Find where the given text appears and provide that cell's center as [x, y] coordinate. 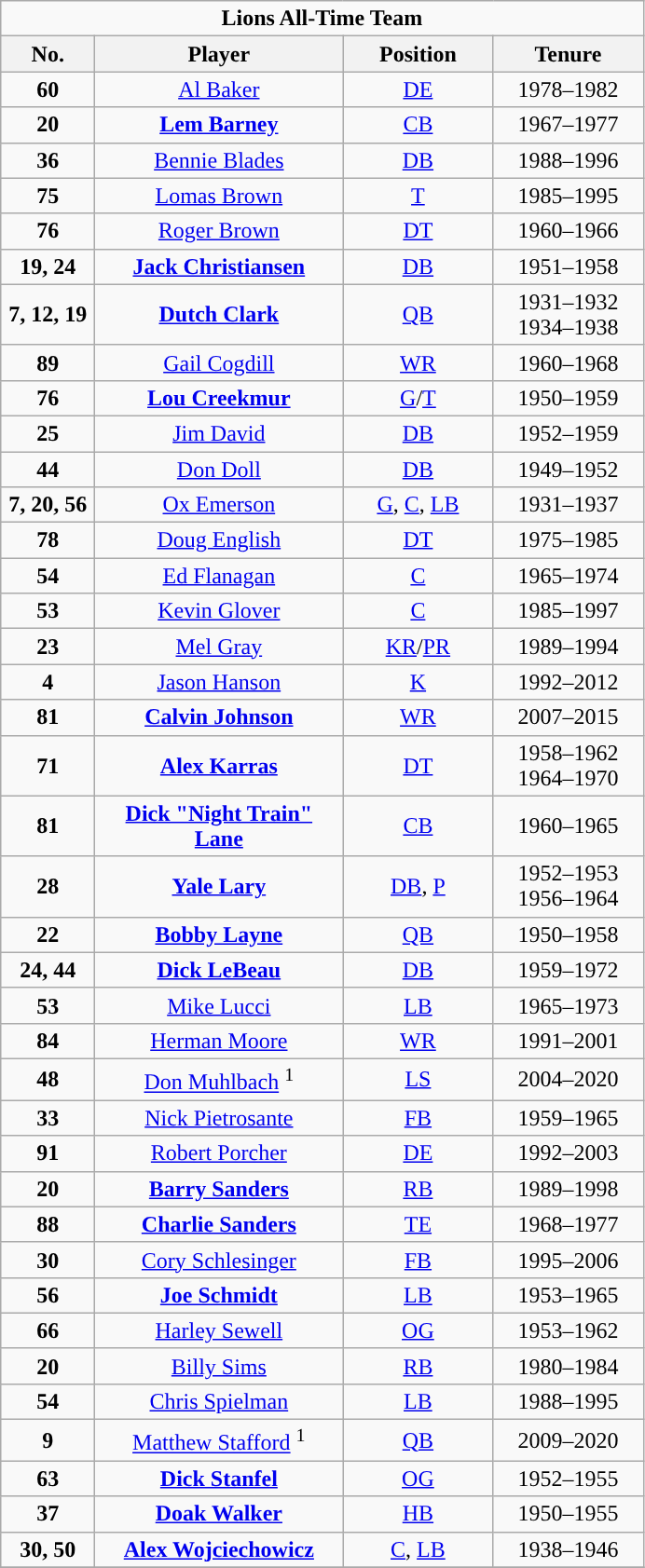
7, 12, 19 [48, 315]
23 [48, 647]
Alex Wojciechowicz [219, 1549]
33 [48, 1118]
Ox Emerson [219, 505]
1953–1962 [569, 1330]
Don Muhlbach 1 [219, 1079]
1952–1955 [569, 1479]
1960–1965 [569, 825]
Lions All-Time Team [322, 19]
Doug English [219, 540]
1989–1994 [569, 647]
Jack Christiansen [219, 266]
G, C, LB [418, 505]
1960–1966 [569, 231]
Lem Barney [219, 125]
KR/PR [418, 647]
4 [48, 682]
Alex Karras [219, 766]
2009–2020 [569, 1440]
66 [48, 1330]
1995–2006 [569, 1260]
19, 24 [48, 266]
Nick Pietrosante [219, 1118]
56 [48, 1295]
1931–1937 [569, 505]
1988–1996 [569, 160]
Bennie Blades [219, 160]
1992–2012 [569, 682]
1965–1973 [569, 1005]
Al Baker [219, 89]
1960–1968 [569, 362]
22 [48, 934]
Joe Schmidt [219, 1295]
Herman Moore [219, 1041]
1988–1995 [569, 1401]
1952–19531956–1964 [569, 887]
28 [48, 887]
No. [48, 54]
37 [48, 1514]
88 [48, 1224]
1967–1977 [569, 125]
Charlie Sanders [219, 1224]
Barry Sanders [219, 1189]
2007–2015 [569, 717]
1968–1977 [569, 1224]
1985–1995 [569, 196]
Jim David [219, 433]
Yale Lary [219, 887]
Position [418, 54]
1949–1952 [569, 469]
Matthew Stafford 1 [219, 1440]
1953–1965 [569, 1295]
T [418, 196]
Calvin Johnson [219, 717]
7, 20, 56 [48, 505]
25 [48, 433]
30 [48, 1260]
1938–1946 [569, 1549]
30, 50 [48, 1549]
78 [48, 540]
G/T [418, 398]
1952–1959 [569, 433]
Cory Schlesinger [219, 1260]
Doak Walker [219, 1514]
9 [48, 1440]
91 [48, 1153]
Dutch Clark [219, 315]
1958–1962 1964–1970 [569, 766]
LS [418, 1079]
1950–1958 [569, 934]
Don Doll [219, 469]
DB, P [418, 887]
1980–1984 [569, 1366]
1978–1982 [569, 89]
1931–1932 1934–1938 [569, 315]
Tenure [569, 54]
2004–2020 [569, 1079]
1985–1997 [569, 611]
1959–1972 [569, 970]
63 [48, 1479]
36 [48, 160]
84 [48, 1041]
Mike Lucci [219, 1005]
44 [48, 469]
1950–1959 [569, 398]
Harley Sewell [219, 1330]
C, LB [418, 1549]
1965–1974 [569, 576]
48 [48, 1079]
24, 44 [48, 970]
Bobby Layne [219, 934]
K [418, 682]
Roger Brown [219, 231]
Chris Spielman [219, 1401]
Lomas Brown [219, 196]
Ed Flanagan [219, 576]
Robert Porcher [219, 1153]
1975–1985 [569, 540]
60 [48, 89]
1991–2001 [569, 1041]
1950–1955 [569, 1514]
Billy Sims [219, 1366]
75 [48, 196]
Dick Stanfel [219, 1479]
1959–1965 [569, 1118]
HB [418, 1514]
Dick "Night Train" Lane [219, 825]
TE [418, 1224]
Mel Gray [219, 647]
Jason Hanson [219, 682]
Player [219, 54]
1992–2003 [569, 1153]
89 [48, 362]
Kevin Glover [219, 611]
1989–1998 [569, 1189]
Gail Cogdill [219, 362]
Lou Creekmur [219, 398]
Dick LeBeau [219, 970]
1951–1958 [569, 266]
71 [48, 766]
